Search for the cell housing the specified text and yield its [X, Y] center coordinate. 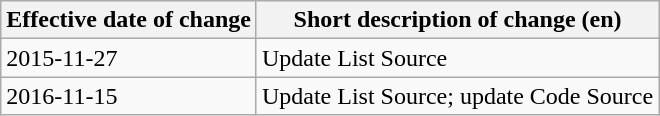
Effective date of change [129, 20]
2016-11-15 [129, 96]
2015-11-27 [129, 58]
Update List Source [457, 58]
Short description of change (en) [457, 20]
Update List Source; update Code Source [457, 96]
